From the cell containing the given text, extract its center point as [x, y] coordinate. 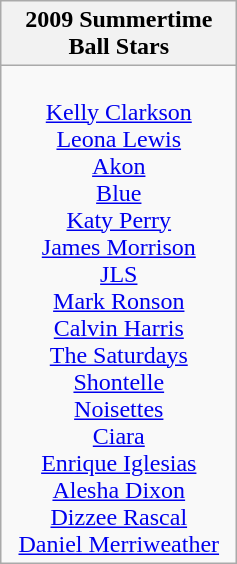
2009 Summertime Ball Stars [119, 34]
